Provide the [X, Y] coordinate of the cell's center where the given text is located.  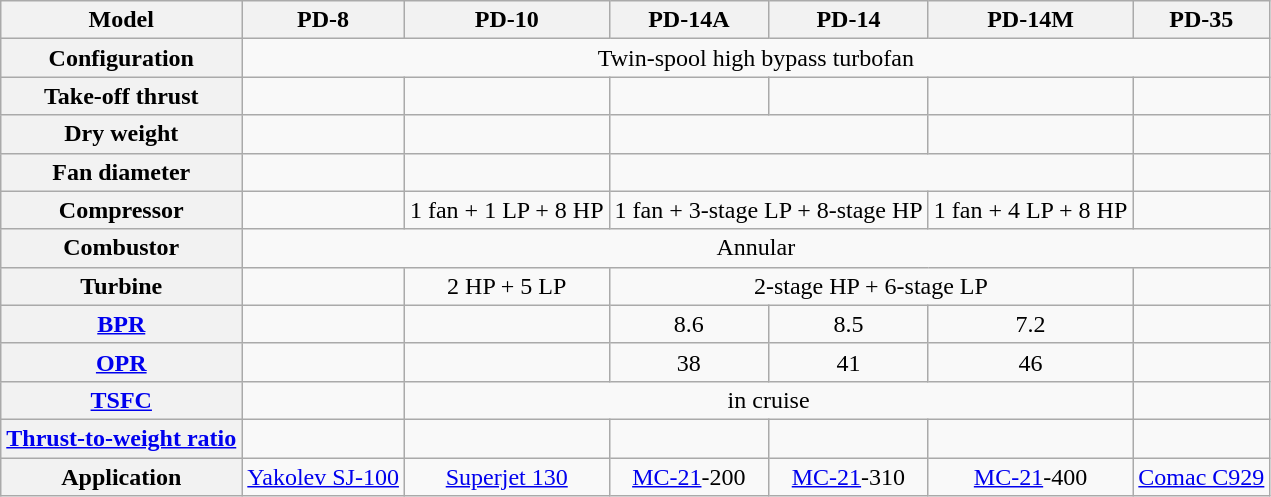
Combustor [122, 248]
Annular [756, 248]
Fan diameter [122, 172]
in cruise [768, 400]
PD-14M [1030, 20]
7.2 [1030, 324]
Configuration [122, 58]
2 HP + 5 LP [506, 286]
Application [122, 477]
Compressor [122, 210]
MC-21-310 [849, 477]
41 [849, 362]
Model [122, 20]
TSFC [122, 400]
Twin-spool high bypass turbofan [756, 58]
Superjet 130 [506, 477]
Yakolev SJ-100 [324, 477]
2-stage HP + 6-stage LP [871, 286]
Turbine [122, 286]
МС-21-200 [689, 477]
PD-14A [689, 20]
38 [689, 362]
PD-14 [849, 20]
Take-off thrust [122, 96]
Comac C929 [1202, 477]
8.5 [849, 324]
OPR [122, 362]
1 fan + 1 LP + 8 HP [506, 210]
BPR [122, 324]
1 fan + 3-stage LP + 8-stage HP [768, 210]
Thrust-to-weight ratio [122, 438]
8.6 [689, 324]
PD-35 [1202, 20]
1 fan + 4 LP + 8 HP [1030, 210]
Dry weight [122, 134]
PD-10 [506, 20]
MC-21-400 [1030, 477]
46 [1030, 362]
PD-8 [324, 20]
